Identify which cell holds the provided text, then report its [X, Y] central coordinate. 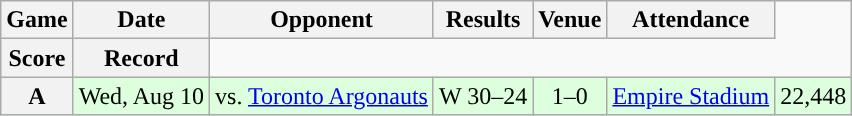
Date [141, 20]
Wed, Aug 10 [141, 96]
vs. Toronto Argonauts [322, 96]
Attendance [691, 20]
Score [37, 58]
1–0 [570, 96]
Results [482, 20]
W 30–24 [482, 96]
Game [37, 20]
Venue [570, 20]
Record [141, 58]
Empire Stadium [691, 96]
Opponent [322, 20]
22,448 [814, 96]
A [37, 96]
